Scan for the cell matching the given text and deliver its (X, Y) coordinate at center. 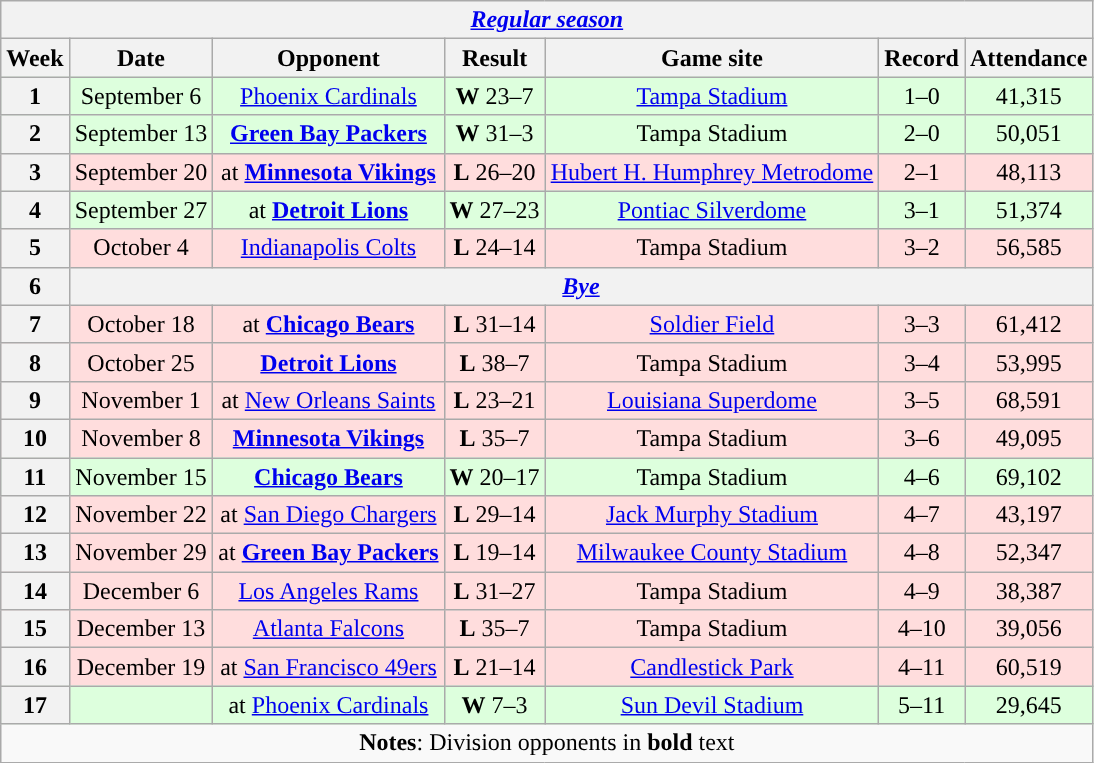
at New Orleans Saints (328, 400)
Candlestick Park (712, 667)
L 23–21 (494, 400)
15 (35, 629)
Week (35, 58)
Opponent (328, 58)
10 (35, 438)
Phoenix Cardinals (328, 96)
5–11 (922, 705)
September 20 (141, 172)
2–1 (922, 172)
49,095 (1028, 438)
13 (35, 553)
at Green Bay Packers (328, 553)
September 27 (141, 210)
October 18 (141, 324)
5 (35, 248)
September 6 (141, 96)
November 1 (141, 400)
50,051 (1028, 134)
2 (35, 134)
L 21–14 (494, 667)
L 31–14 (494, 324)
9 (35, 400)
at Chicago Bears (328, 324)
1 (35, 96)
7 (35, 324)
L 26–20 (494, 172)
L 38–7 (494, 362)
4 (35, 210)
October 4 (141, 248)
Record (922, 58)
Indianapolis Colts (328, 248)
39,056 (1028, 629)
L 19–14 (494, 553)
Atlanta Falcons (328, 629)
November 8 (141, 438)
at Minnesota Vikings (328, 172)
Green Bay Packers (328, 134)
Result (494, 58)
14 (35, 591)
Notes: Division opponents in bold text (547, 743)
Louisiana Superdome (712, 400)
43,197 (1028, 515)
41,315 (1028, 96)
3 (35, 172)
December 19 (141, 667)
4–8 (922, 553)
Detroit Lions (328, 362)
at San Francisco 49ers (328, 667)
November 29 (141, 553)
60,519 (1028, 667)
4–11 (922, 667)
51,374 (1028, 210)
Chicago Bears (328, 477)
3–5 (922, 400)
Game site (712, 58)
2–0 (922, 134)
Soldier Field (712, 324)
Minnesota Vikings (328, 438)
Los Angeles Rams (328, 591)
at Detroit Lions (328, 210)
3–4 (922, 362)
12 (35, 515)
38,387 (1028, 591)
Bye (581, 286)
11 (35, 477)
29,645 (1028, 705)
at San Diego Chargers (328, 515)
48,113 (1028, 172)
W 27–23 (494, 210)
September 13 (141, 134)
3–6 (922, 438)
1–0 (922, 96)
56,585 (1028, 248)
6 (35, 286)
at Phoenix Cardinals (328, 705)
53,995 (1028, 362)
3–3 (922, 324)
17 (35, 705)
W 20–17 (494, 477)
W 23–7 (494, 96)
69,102 (1028, 477)
November 15 (141, 477)
L 31–27 (494, 591)
3–1 (922, 210)
L 24–14 (494, 248)
December 13 (141, 629)
52,347 (1028, 553)
December 6 (141, 591)
16 (35, 667)
8 (35, 362)
68,591 (1028, 400)
W 31–3 (494, 134)
W 7–3 (494, 705)
61,412 (1028, 324)
Jack Murphy Stadium (712, 515)
L 29–14 (494, 515)
4–10 (922, 629)
Attendance (1028, 58)
November 22 (141, 515)
4–6 (922, 477)
Date (141, 58)
3–2 (922, 248)
October 25 (141, 362)
4–7 (922, 515)
Milwaukee County Stadium (712, 553)
Sun Devil Stadium (712, 705)
Regular season (547, 20)
4–9 (922, 591)
Pontiac Silverdome (712, 210)
Hubert H. Humphrey Metrodome (712, 172)
